Find where the given text appears and provide that cell's center as (X, Y) coordinate. 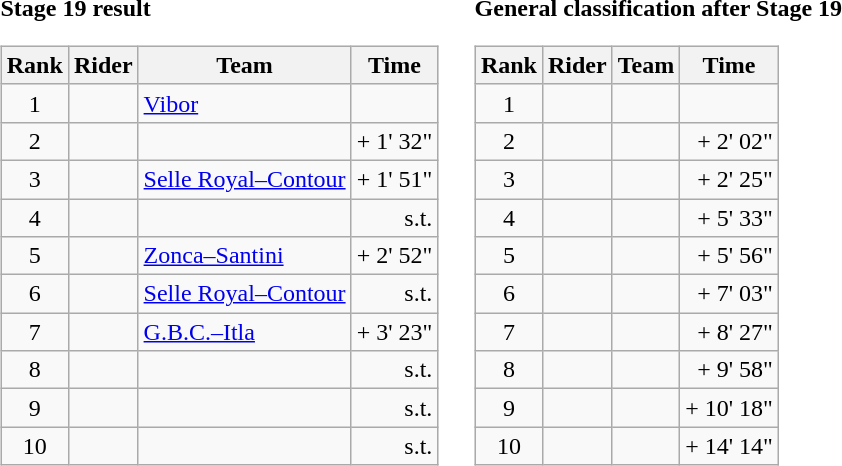
+ 8' 27" (730, 332)
Vibor (244, 103)
+ 1' 32" (394, 141)
+ 2' 25" (730, 179)
+ 3' 23" (394, 332)
G.B.C.–Itla (244, 332)
+ 5' 33" (730, 217)
Zonca–Santini (244, 256)
+ 1' 51" (394, 179)
+ 2' 52" (394, 256)
+ 5' 56" (730, 256)
+ 2' 02" (730, 141)
+ 9' 58" (730, 370)
+ 10' 18" (730, 408)
+ 14' 14" (730, 446)
+ 7' 03" (730, 294)
